Identify which cell holds the provided text, then report its (X, Y) central coordinate. 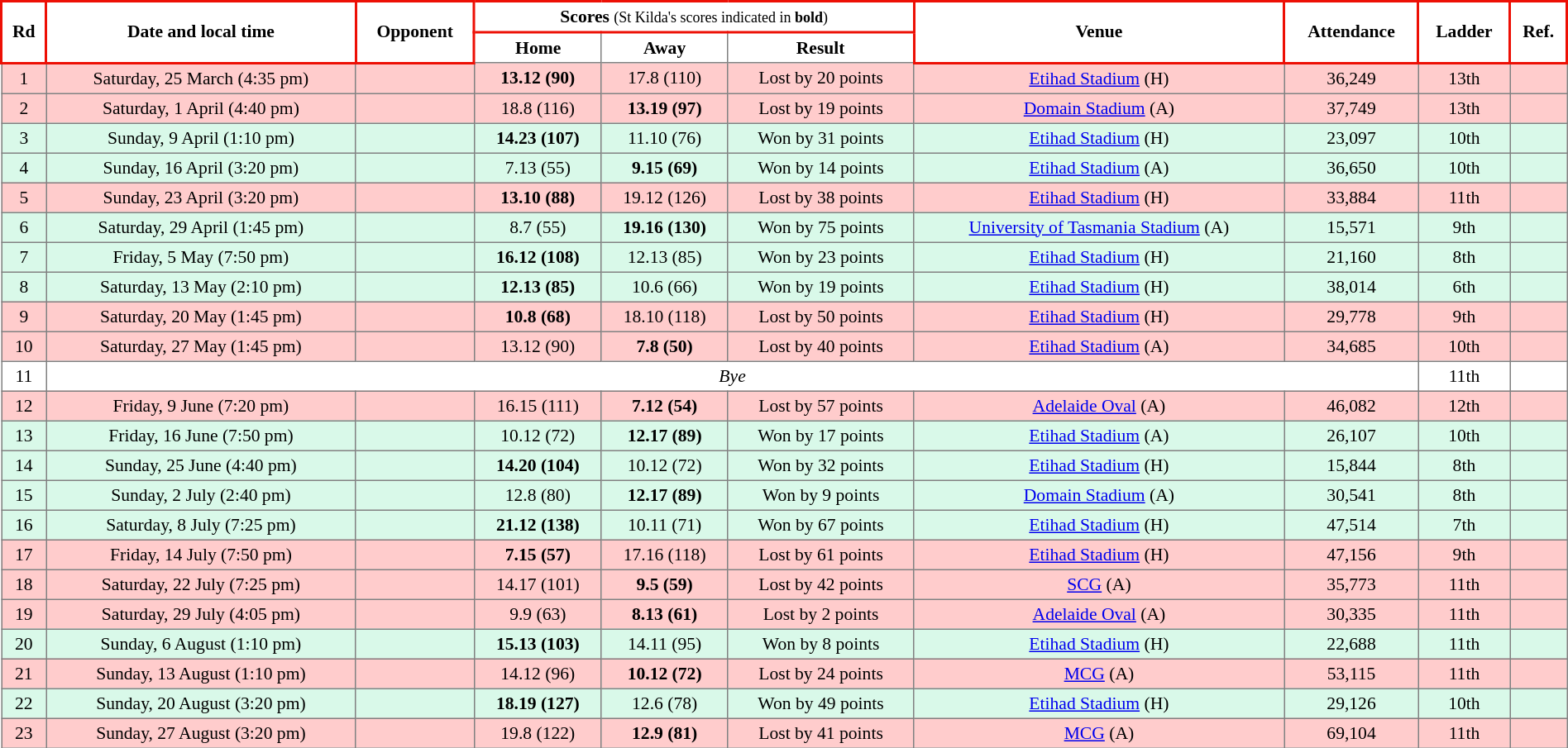
14.11 (95) (665, 643)
Friday, 16 June (7:50 pm) (201, 435)
17 (25, 554)
17.8 (110) (665, 78)
12.9 (81) (665, 732)
Won by 17 points (820, 435)
35,773 (1351, 584)
SCG (A) (1099, 584)
Won by 31 points (820, 137)
19.8 (122) (538, 732)
7.15 (57) (538, 554)
33,884 (1351, 197)
Ladder (1464, 32)
8.7 (55) (538, 226)
Venue (1099, 32)
Lost by 41 points (820, 732)
Lost by 57 points (820, 405)
Saturday, 1 April (4:40 pm) (201, 107)
Won by 75 points (820, 226)
4 (25, 167)
Sunday, 23 April (3:20 pm) (201, 197)
6 (25, 226)
Sunday, 9 April (1:10 pm) (201, 137)
9.15 (69) (665, 167)
Sunday, 20 August (3:20 pm) (201, 703)
13 (25, 435)
1 (25, 78)
36,650 (1351, 167)
18.10 (118) (665, 316)
34,685 (1351, 345)
22 (25, 703)
15,571 (1351, 226)
21.12 (138) (538, 524)
10 (25, 345)
Date and local time (201, 32)
Attendance (1351, 32)
30,541 (1351, 494)
7.8 (50) (665, 345)
38,014 (1351, 286)
Lost by 2 points (820, 613)
Saturday, 25 March (4:35 pm) (201, 78)
14 (25, 465)
14.12 (96) (538, 673)
Saturday, 8 July (7:25 pm) (201, 524)
Saturday, 29 April (1:45 pm) (201, 226)
18 (25, 584)
9 (25, 316)
7.12 (54) (665, 405)
10.8 (68) (538, 316)
Lost by 40 points (820, 345)
Saturday, 20 May (1:45 pm) (201, 316)
19.12 (126) (665, 197)
Bye (733, 375)
Sunday, 25 June (4:40 pm) (201, 465)
23 (25, 732)
Saturday, 22 July (7:25 pm) (201, 584)
Sunday, 27 August (3:20 pm) (201, 732)
12th (1464, 405)
Result (820, 48)
Rd (25, 32)
13.19 (97) (665, 107)
Lost by 61 points (820, 554)
7th (1464, 524)
26,107 (1351, 435)
Won by 23 points (820, 256)
47,156 (1351, 554)
11 (25, 375)
3 (25, 137)
Saturday, 29 July (4:05 pm) (201, 613)
14.20 (104) (538, 465)
6th (1464, 286)
18.19 (127) (538, 703)
7.13 (55) (538, 167)
Friday, 5 May (7:50 pm) (201, 256)
17.16 (118) (665, 554)
10.11 (71) (665, 524)
18.8 (116) (538, 107)
12 (25, 405)
12.8 (80) (538, 494)
14.17 (101) (538, 584)
Won by 9 points (820, 494)
47,514 (1351, 524)
8.13 (61) (665, 613)
20 (25, 643)
Away (665, 48)
Won by 19 points (820, 286)
Lost by 42 points (820, 584)
23,097 (1351, 137)
Lost by 19 points (820, 107)
Sunday, 16 April (3:20 pm) (201, 167)
12.6 (78) (665, 703)
69,104 (1351, 732)
Won by 14 points (820, 167)
19 (25, 613)
14.23 (107) (538, 137)
7 (25, 256)
Lost by 38 points (820, 197)
15.13 (103) (538, 643)
Sunday, 2 July (2:40 pm) (201, 494)
46,082 (1351, 405)
Lost by 50 points (820, 316)
21,160 (1351, 256)
53,115 (1351, 673)
University of Tasmania Stadium (A) (1099, 226)
Won by 49 points (820, 703)
Saturday, 27 May (1:45 pm) (201, 345)
Won by 67 points (820, 524)
21 (25, 673)
Home (538, 48)
Lost by 20 points (820, 78)
Friday, 9 June (7:20 pm) (201, 405)
16.15 (111) (538, 405)
2 (25, 107)
16.12 (108) (538, 256)
15,844 (1351, 465)
30,335 (1351, 613)
Lost by 24 points (820, 673)
15 (25, 494)
29,778 (1351, 316)
Sunday, 6 August (1:10 pm) (201, 643)
9.5 (59) (665, 584)
29,126 (1351, 703)
22,688 (1351, 643)
Ref. (1538, 32)
Won by 32 points (820, 465)
10.6 (66) (665, 286)
Scores (St Kilda's scores indicated in bold) (695, 17)
11.10 (76) (665, 137)
5 (25, 197)
37,749 (1351, 107)
16 (25, 524)
Opponent (415, 32)
36,249 (1351, 78)
Saturday, 13 May (2:10 pm) (201, 286)
19.16 (130) (665, 226)
Friday, 14 July (7:50 pm) (201, 554)
Sunday, 13 August (1:10 pm) (201, 673)
Won by 8 points (820, 643)
13.10 (88) (538, 197)
9.9 (63) (538, 613)
8 (25, 286)
